Identify which cell holds the provided text, then report its [X, Y] central coordinate. 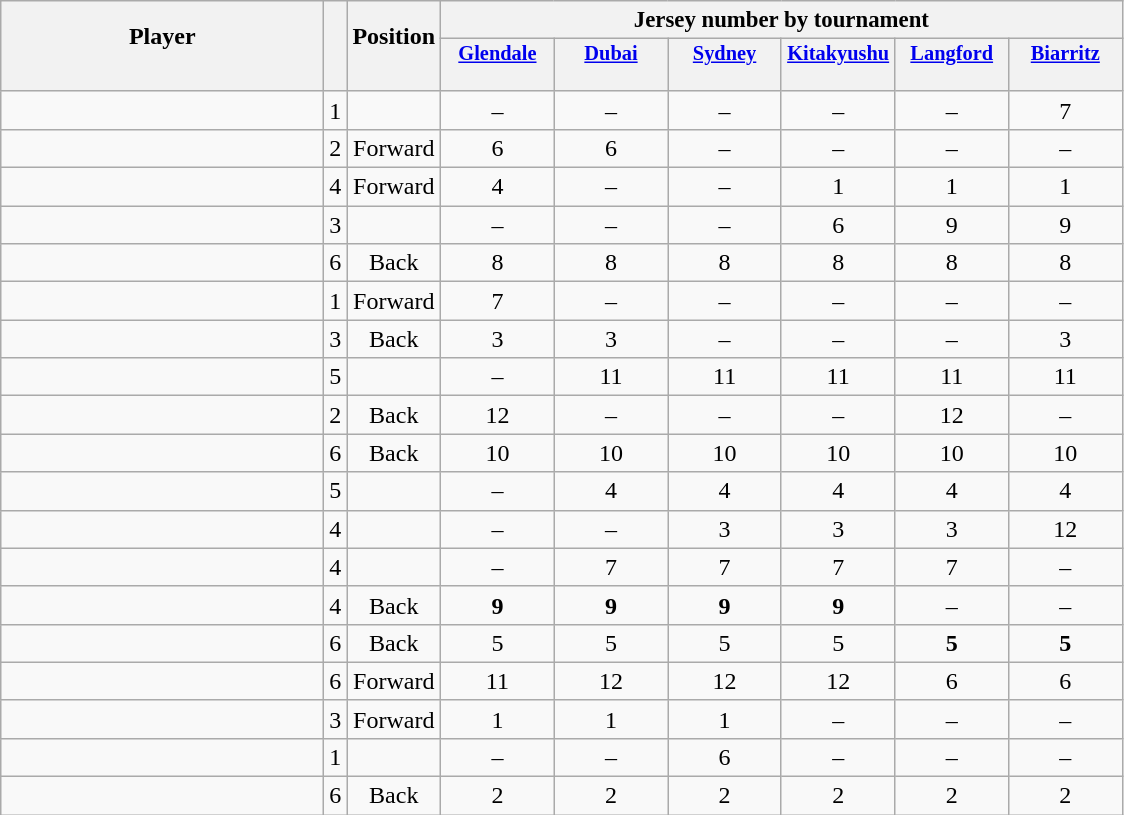
Glendale [498, 54]
Position [394, 35]
Dubai [611, 54]
Langford [952, 54]
Kitakyushu [838, 54]
Jersey number by tournament [782, 20]
Player [162, 35]
Biarritz [1066, 54]
Sydney [725, 54]
